Find where the given text appears and provide that cell's center as (X, Y) coordinate. 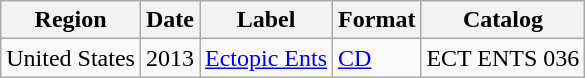
CD (377, 58)
Label (266, 20)
Date (170, 20)
United States (71, 58)
Ectopic Ents (266, 58)
ECT ENTS 036 (503, 58)
2013 (170, 58)
Region (71, 20)
Catalog (503, 20)
Format (377, 20)
